For the text-containing cell, return its midpoint in [X, Y] coordinate format. 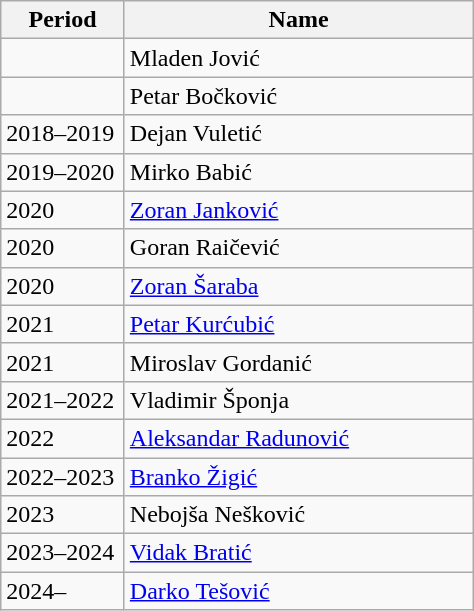
Aleksandar Radunović [298, 438]
Petar Kurćubić [298, 324]
Miroslav Gordanić [298, 362]
Dejan Vuletić [298, 134]
2023 [63, 515]
2022 [63, 438]
Darko Tešović [298, 591]
Goran Raičević [298, 248]
Branko Žigić [298, 477]
Period [63, 20]
2018–2019 [63, 134]
Vladimir Šponja [298, 400]
Vidak Bratić [298, 553]
2024– [63, 591]
Petar Bočković [298, 96]
Mladen Jović [298, 58]
2022–2023 [63, 477]
2019–2020 [63, 172]
Nebojša Nešković [298, 515]
Zoran Janković [298, 210]
2023–2024 [63, 553]
Name [298, 20]
2021–2022 [63, 400]
Zoran Šaraba [298, 286]
Mirko Babić [298, 172]
